Determine the (X, Y) coordinate at the center of the cell enclosing the given text.  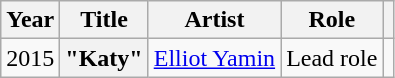
2015 (30, 58)
Role (332, 20)
"Katy" (104, 58)
Lead role (332, 58)
Elliot Yamin (214, 58)
Artist (214, 20)
Year (30, 20)
Title (104, 20)
